Locate the cell with the specified text and output its (x, y) center coordinate. 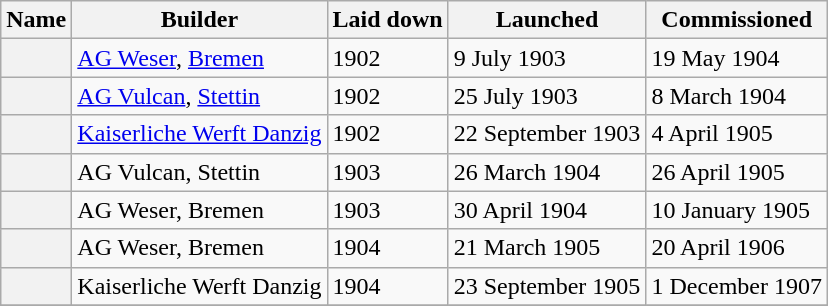
21 March 1905 (547, 248)
Commissioned (737, 20)
Laid down (388, 20)
26 March 1904 (547, 172)
22 September 1903 (547, 134)
Builder (200, 20)
9 July 1903 (547, 58)
Launched (547, 20)
23 September 1905 (547, 286)
Name (36, 20)
20 April 1906 (737, 248)
19 May 1904 (737, 58)
1 December 1907 (737, 286)
30 April 1904 (547, 210)
4 April 1905 (737, 134)
10 January 1905 (737, 210)
25 July 1903 (547, 96)
26 April 1905 (737, 172)
8 March 1904 (737, 96)
